Provide the (x, y) coordinate of the cell's center where the given text is located.  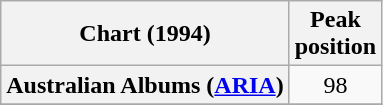
Chart (1994) (145, 34)
98 (335, 85)
Australian Albums (ARIA) (145, 85)
Peakposition (335, 34)
